Return the (X, Y) coordinate for the center point of the cell that contains the specified text.  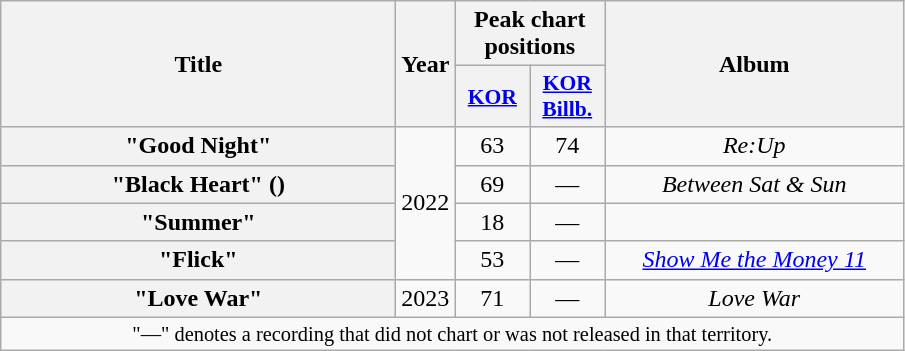
"Flick" (198, 260)
Between Sat & Sun (754, 184)
"Love War" (198, 298)
"Good Night" (198, 146)
"Black Heart" () (198, 184)
71 (492, 298)
Love War (754, 298)
74 (568, 146)
"Summer" (198, 222)
2022 (426, 203)
69 (492, 184)
KOR Billb. (568, 96)
2023 (426, 298)
Title (198, 64)
Year (426, 64)
Re:Up (754, 146)
63 (492, 146)
Album (754, 64)
KOR (492, 96)
18 (492, 222)
"—" denotes a recording that did not chart or was not released in that territory. (452, 334)
Show Me the Money 11 (754, 260)
Peak chartpositions (530, 34)
53 (492, 260)
